Capture the cell that displays the provided text and extract its [x, y] central coordinate. 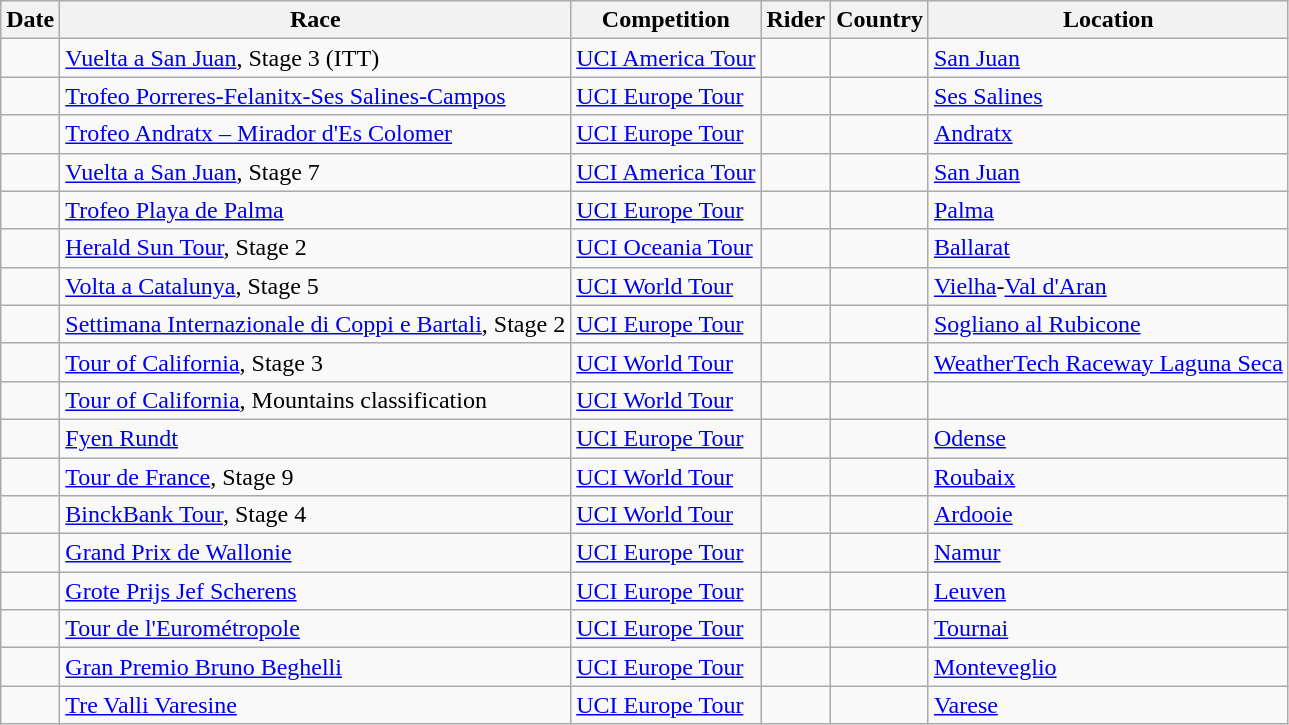
Settimana Internazionale di Coppi e Bartali, Stage 2 [316, 324]
Tour de l'Eurométropole [316, 629]
Varese [1108, 705]
Tournai [1108, 629]
Roubaix [1108, 477]
Tre Valli Varesine [316, 705]
Herald Sun Tour, Stage 2 [316, 248]
Sogliano al Rubicone [1108, 324]
Trofeo Andratx – Mirador d'Es Colomer [316, 134]
Odense [1108, 438]
Trofeo Porreres-Felanitx-Ses Salines-Campos [316, 96]
Leuven [1108, 591]
Competition [666, 20]
Vielha-Val d'Aran [1108, 286]
Ardooie [1108, 515]
Trofeo Playa de Palma [316, 210]
Vuelta a San Juan, Stage 3 (ITT) [316, 58]
Tour of California, Mountains classification [316, 400]
Volta a Catalunya, Stage 5 [316, 286]
Grand Prix de Wallonie [316, 553]
Gran Premio Bruno Beghelli [316, 667]
Ballarat [1108, 248]
Namur [1108, 553]
UCI Oceania Tour [666, 248]
Tour of California, Stage 3 [316, 362]
Location [1108, 20]
Fyen Rundt [316, 438]
Vuelta a San Juan, Stage 7 [316, 172]
Tour de France, Stage 9 [316, 477]
WeatherTech Raceway Laguna Seca [1108, 362]
Andratx [1108, 134]
Palma [1108, 210]
Rider [796, 20]
Race [316, 20]
Country [880, 20]
Ses Salines [1108, 96]
Date [30, 20]
BinckBank Tour, Stage 4 [316, 515]
Grote Prijs Jef Scherens [316, 591]
Monteveglio [1108, 667]
